Pinpoint the cell where the given text exists, returning its [X, Y] midpoint coordinate. 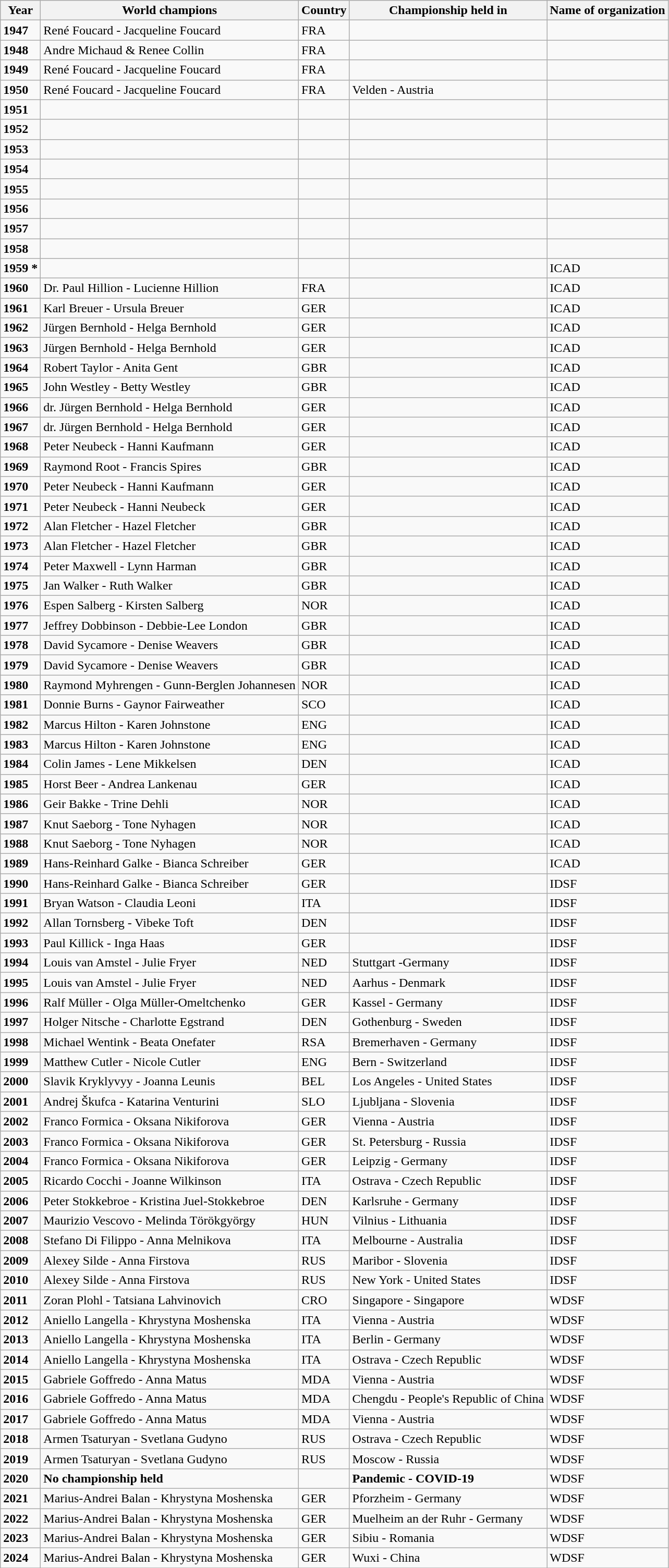
Year [21, 10]
1993 [21, 943]
Pforzheim - Germany [448, 1498]
2016 [21, 1399]
World champions [170, 10]
St. Petersburg - Russia [448, 1141]
1992 [21, 923]
1995 [21, 983]
Moscow - Russia [448, 1459]
Karlsruhe - Germany [448, 1200]
2007 [21, 1221]
Andre Michaud & Renee Collin [170, 50]
Championship held in [448, 10]
2000 [21, 1082]
Jan Walker - Ruth Walker [170, 586]
CRO [324, 1300]
Bremerhaven - Germany [448, 1042]
Dr. Paul Hillion - Lucienne Hillion [170, 288]
1968 [21, 447]
1971 [21, 506]
1994 [21, 963]
2009 [21, 1260]
Name of organization [607, 10]
1957 [21, 228]
1952 [21, 129]
2004 [21, 1161]
1964 [21, 367]
Pandemic - COVID-19 [448, 1478]
1954 [21, 169]
BEL [324, 1082]
2014 [21, 1359]
1959 * [21, 268]
Paul Killick - Inga Haas [170, 943]
Donnie Burns - Gaynor Fairweather [170, 705]
Chengdu - People's Republic of China [448, 1399]
1983 [21, 744]
1970 [21, 486]
Andrej Škufca - Katarina Venturini [170, 1101]
Ljubljana - Slovenia [448, 1101]
Los Angeles - United States [448, 1082]
2020 [21, 1478]
2024 [21, 1558]
SLO [324, 1101]
1963 [21, 348]
1962 [21, 328]
1979 [21, 665]
Peter Maxwell - Lynn Harman [170, 566]
Maribor - Slovenia [448, 1260]
1974 [21, 566]
2021 [21, 1498]
1991 [21, 903]
1972 [21, 526]
1956 [21, 209]
1951 [21, 109]
2019 [21, 1459]
1961 [21, 308]
2010 [21, 1280]
1990 [21, 884]
No championship held [170, 1478]
2008 [21, 1241]
1982 [21, 725]
Matthew Cutler - Nicole Cutler [170, 1062]
1978 [21, 645]
1967 [21, 427]
1986 [21, 804]
Allan Tornsberg - Vibeke Toft [170, 923]
Country [324, 10]
2023 [21, 1538]
1997 [21, 1022]
Vilnius - Lithuania [448, 1221]
Leipzig - Germany [448, 1161]
Kassel - Germany [448, 1002]
1949 [21, 70]
Horst Beer - Andrea Lankenau [170, 784]
Holger Nitsche - Charlotte Egstrand [170, 1022]
HUN [324, 1221]
1988 [21, 843]
Aarhus - Denmark [448, 983]
Colin James - Lene Mikkelsen [170, 764]
Raymond Myhrengen - Gunn-Berglen Johannesen [170, 685]
John Westley - Betty Westley [170, 387]
Slavik Kryklyvyy - Joanna Leunis [170, 1082]
1989 [21, 863]
1965 [21, 387]
Stefano Di Filippo - Anna Melnikova [170, 1241]
2022 [21, 1518]
1966 [21, 407]
1975 [21, 586]
Sibiu - Romania [448, 1538]
New York - United States [448, 1280]
Karl Breuer - Ursula Breuer [170, 308]
Bern - Switzerland [448, 1062]
Jeffrey Dobbinson - Debbie-Lee London [170, 626]
1960 [21, 288]
1973 [21, 546]
1948 [21, 50]
Peter Stokkebroe - Kristina Juel-Stokkebroe [170, 1200]
SCO [324, 705]
Michael Wentink - Beata Onefater [170, 1042]
Wuxi - China [448, 1558]
Singapore - Singapore [448, 1300]
Raymond Root - Francis Spires [170, 467]
2005 [21, 1181]
Velden - Austria [448, 90]
2018 [21, 1439]
Zoran Plohl - Tatsiana Lahvinovich [170, 1300]
1969 [21, 467]
1947 [21, 30]
Stuttgart -Germany [448, 963]
RSA [324, 1042]
1998 [21, 1042]
1996 [21, 1002]
2006 [21, 1200]
Geir Bakke - Trine Dehli [170, 804]
1953 [21, 149]
2013 [21, 1340]
Gothenburg - Sweden [448, 1022]
2012 [21, 1320]
Muelheim an der Ruhr - Germany [448, 1518]
1950 [21, 90]
Ricardo Cocchi - Joanne Wilkinson [170, 1181]
Melbourne - Australia [448, 1241]
1984 [21, 764]
1981 [21, 705]
1977 [21, 626]
Ralf Müller - Olga Müller-Omeltchenko [170, 1002]
Robert Taylor - Anita Gent [170, 367]
1985 [21, 784]
1958 [21, 249]
2015 [21, 1379]
1955 [21, 189]
1980 [21, 685]
1976 [21, 606]
1987 [21, 824]
2001 [21, 1101]
2017 [21, 1419]
Maurizio Vescovo - Melinda Törökgyörgy [170, 1221]
Espen Salberg - Kirsten Salberg [170, 606]
Peter Neubeck - Hanni Neubeck [170, 506]
1999 [21, 1062]
Bryan Watson - Claudia Leoni [170, 903]
Berlin - Germany [448, 1340]
2011 [21, 1300]
2003 [21, 1141]
2002 [21, 1121]
